Capture the cell that displays the provided text and extract its [X, Y] central coordinate. 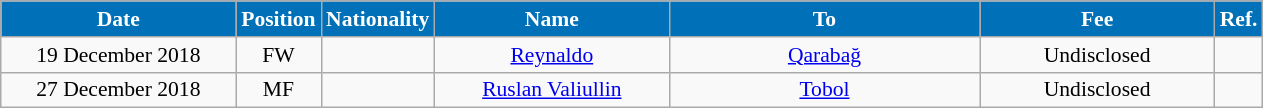
27 December 2018 [118, 90]
Ref. [1239, 19]
MF [278, 90]
Ruslan Valiullin [552, 90]
Nationality [378, 19]
Fee [1098, 19]
Tobol [824, 90]
Position [278, 19]
FW [278, 55]
Qarabağ [824, 55]
Name [552, 19]
To [824, 19]
Date [118, 19]
19 December 2018 [118, 55]
Reynaldo [552, 55]
